Search for the cell housing the specified text and yield its (x, y) center coordinate. 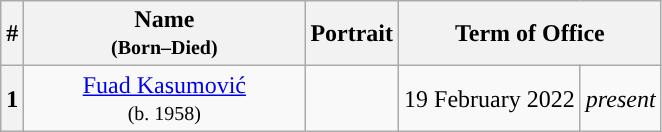
19 February 2022 (490, 98)
Term of Office (530, 34)
Fuad Kasumović(b. 1958) (164, 98)
Portrait (352, 34)
Name(Born–Died) (164, 34)
# (12, 34)
1 (12, 98)
present (620, 98)
